Locate the cell with the specified text and output its (x, y) center coordinate. 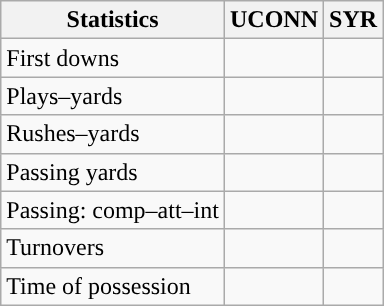
Passing: comp–att–int (113, 210)
Time of possession (113, 286)
Turnovers (113, 248)
SYR (354, 20)
First downs (113, 58)
UCONN (274, 20)
Rushes–yards (113, 134)
Passing yards (113, 172)
Plays–yards (113, 96)
Statistics (113, 20)
